Extract the (x, y) coordinate from the center of the cell holding the provided text.  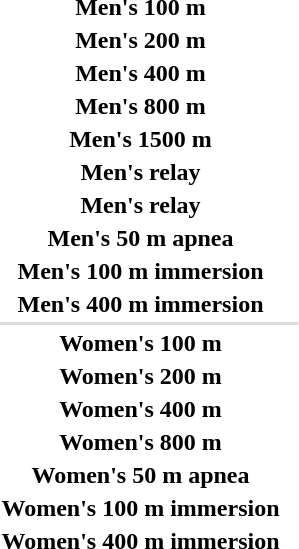
Women's 800 m (140, 442)
Women's 50 m apnea (140, 475)
Women's 400 m (140, 409)
Women's 100 m (140, 343)
Women's 200 m (140, 376)
Men's 400 m immersion (140, 304)
Men's 200 m (140, 40)
Men's 100 m immersion (140, 271)
Men's 800 m (140, 106)
Men's 1500 m (140, 139)
Men's 50 m apnea (140, 238)
Men's 400 m (140, 73)
Women's 100 m immersion (140, 508)
